Extract the (X, Y) coordinate from the center of the cell holding the provided text.  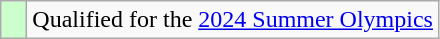
Qualified for the 2024 Summer Olympics (233, 20)
